Find where the given text appears and provide that cell's center as (x, y) coordinate. 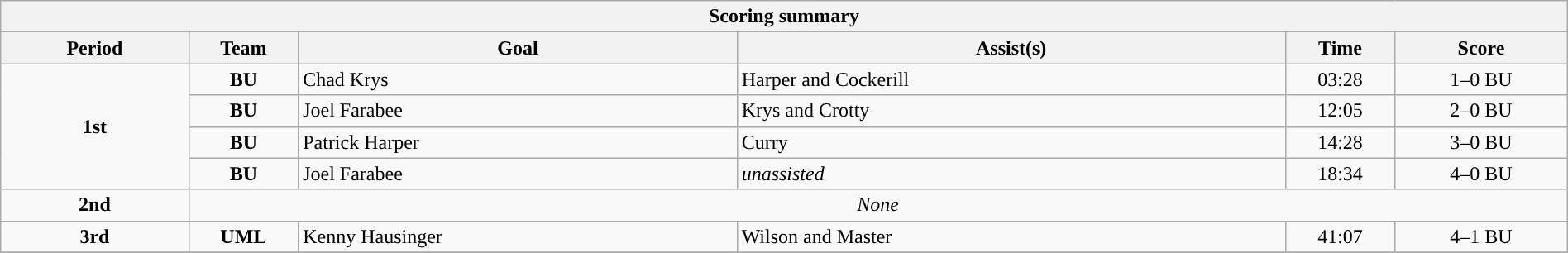
3rd (94, 236)
2nd (94, 205)
Patrick Harper (518, 142)
Kenny Hausinger (518, 236)
3–0 BU (1481, 142)
1–0 BU (1481, 79)
Time (1340, 48)
UML (243, 236)
4–0 BU (1481, 174)
Goal (518, 48)
Team (243, 48)
unassisted (1011, 174)
Harper and Cockerill (1011, 79)
Period (94, 48)
18:34 (1340, 174)
03:28 (1340, 79)
41:07 (1340, 236)
14:28 (1340, 142)
Chad Krys (518, 79)
Scoring summary (784, 17)
Curry (1011, 142)
Krys and Crotty (1011, 111)
4–1 BU (1481, 236)
Assist(s) (1011, 48)
1st (94, 126)
Wilson and Master (1011, 236)
Score (1481, 48)
2–0 BU (1481, 111)
12:05 (1340, 111)
None (878, 205)
